Scan for the cell matching the given text and deliver its (x, y) coordinate at center. 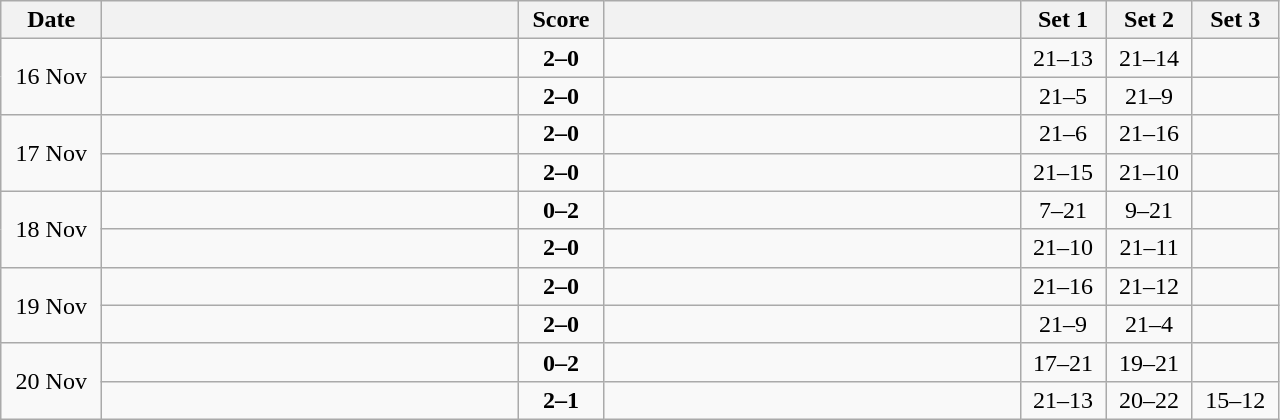
21–5 (1063, 96)
Date (52, 20)
21–4 (1149, 324)
20–22 (1149, 400)
17–21 (1063, 362)
Set 2 (1149, 20)
16 Nov (52, 77)
2–1 (561, 400)
20 Nov (52, 381)
21–11 (1149, 248)
19 Nov (52, 305)
Set 3 (1235, 20)
21–6 (1063, 134)
18 Nov (52, 229)
15–12 (1235, 400)
7–21 (1063, 210)
19–21 (1149, 362)
21–14 (1149, 58)
17 Nov (52, 153)
21–12 (1149, 286)
Score (561, 20)
9–21 (1149, 210)
21–15 (1063, 172)
Set 1 (1063, 20)
